Find where the given text appears and provide that cell's center as (x, y) coordinate. 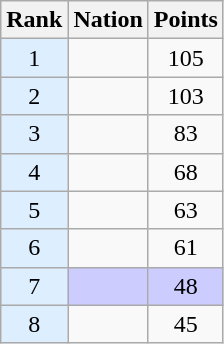
2 (34, 96)
48 (186, 286)
4 (34, 172)
5 (34, 210)
83 (186, 134)
63 (186, 210)
Nation (108, 20)
61 (186, 248)
68 (186, 172)
103 (186, 96)
45 (186, 324)
105 (186, 58)
Points (186, 20)
6 (34, 248)
8 (34, 324)
1 (34, 58)
3 (34, 134)
Rank (34, 20)
7 (34, 286)
